Extract the (X, Y) coordinate from the center of the cell holding the provided text.  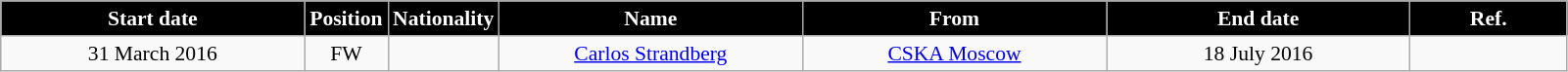
31 March 2016 (153, 54)
Nationality (443, 18)
Name (650, 18)
Start date (153, 18)
FW (347, 54)
Carlos Strandberg (650, 54)
From (954, 18)
Position (347, 18)
Ref. (1489, 18)
End date (1259, 18)
CSKA Moscow (954, 54)
18 July 2016 (1259, 54)
